Find where the given text appears and provide that cell's center as [x, y] coordinate. 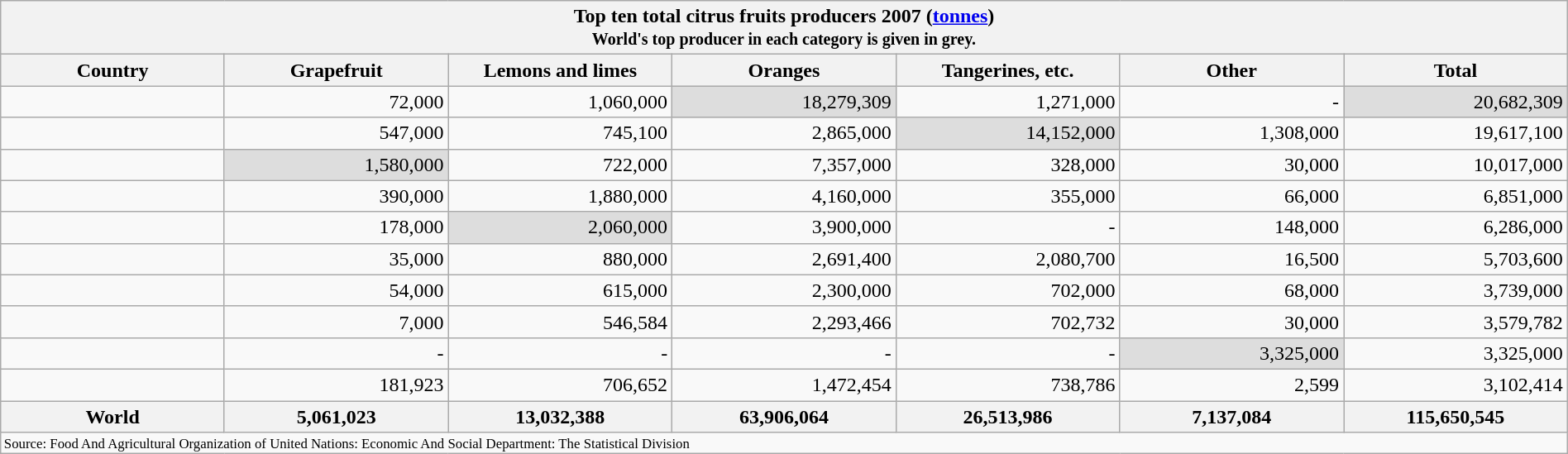
10,017,000 [1456, 165]
1,880,000 [561, 196]
13,032,388 [561, 416]
2,691,400 [784, 259]
3,739,000 [1456, 290]
63,906,064 [784, 416]
Tangerines, etc. [1007, 70]
355,000 [1007, 196]
738,786 [1007, 385]
6,851,000 [1456, 196]
Top ten total citrus fruits producers 2007 (tonnes) World's top producer in each category is given in grey. [784, 28]
Lemons and limes [561, 70]
19,617,100 [1456, 133]
18,279,309 [784, 102]
35,000 [336, 259]
5,061,023 [336, 416]
880,000 [561, 259]
1,580,000 [336, 165]
702,000 [1007, 290]
178,000 [336, 227]
3,102,414 [1456, 385]
66,000 [1232, 196]
Total [1456, 70]
2,300,000 [784, 290]
3,900,000 [784, 227]
615,000 [561, 290]
6,286,000 [1456, 227]
Oranges [784, 70]
1,060,000 [561, 102]
115,650,545 [1456, 416]
1,308,000 [1232, 133]
68,000 [1232, 290]
Source: Food And Agricultural Organization of United Nations: Economic And Social Department: The Statistical Division [784, 443]
1,271,000 [1007, 102]
547,000 [336, 133]
16,500 [1232, 259]
3,579,782 [1456, 322]
2,865,000 [784, 133]
7,357,000 [784, 165]
14,152,000 [1007, 133]
Country [112, 70]
World [112, 416]
5,703,600 [1456, 259]
72,000 [336, 102]
54,000 [336, 290]
20,682,309 [1456, 102]
2,060,000 [561, 227]
Grapefruit [336, 70]
702,732 [1007, 322]
7,137,084 [1232, 416]
26,513,986 [1007, 416]
2,599 [1232, 385]
4,160,000 [784, 196]
546,584 [561, 322]
390,000 [336, 196]
1,472,454 [784, 385]
706,652 [561, 385]
148,000 [1232, 227]
2,293,466 [784, 322]
7,000 [336, 322]
Other [1232, 70]
328,000 [1007, 165]
722,000 [561, 165]
181,923 [336, 385]
2,080,700 [1007, 259]
745,100 [561, 133]
